Provide the [X, Y] coordinate of the cell's center where the given text is located.  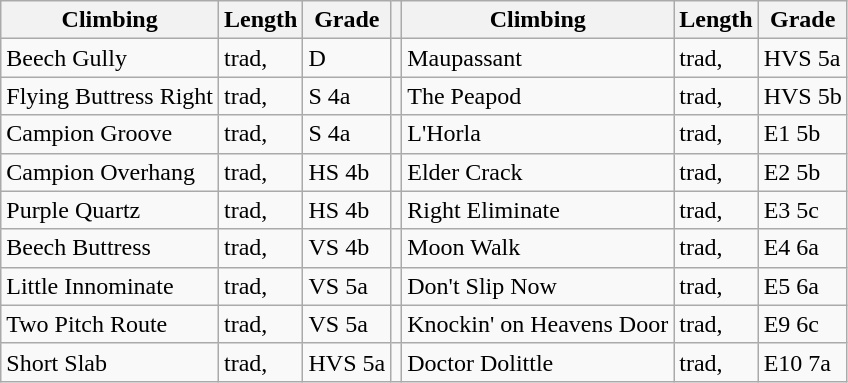
E10 7a [802, 362]
Maupassant [538, 58]
Elder Crack [538, 172]
Knockin' on Heavens Door [538, 324]
Flying Buttress Right [110, 96]
Moon Walk [538, 248]
Little Innominate [110, 286]
Doctor Dolittle [538, 362]
E1 5b [802, 134]
Right Eliminate [538, 210]
E3 5c [802, 210]
Short Slab [110, 362]
E9 6c [802, 324]
E2 5b [802, 172]
Beech Buttress [110, 248]
The Peapod [538, 96]
HVS 5b [802, 96]
L'Horla [538, 134]
Beech Gully [110, 58]
E4 6a [802, 248]
D [347, 58]
Don't Slip Now [538, 286]
Campion Overhang [110, 172]
VS 4b [347, 248]
E5 6a [802, 286]
Campion Groove [110, 134]
Purple Quartz [110, 210]
Two Pitch Route [110, 324]
